For the text-containing cell, return its midpoint in (x, y) coordinate format. 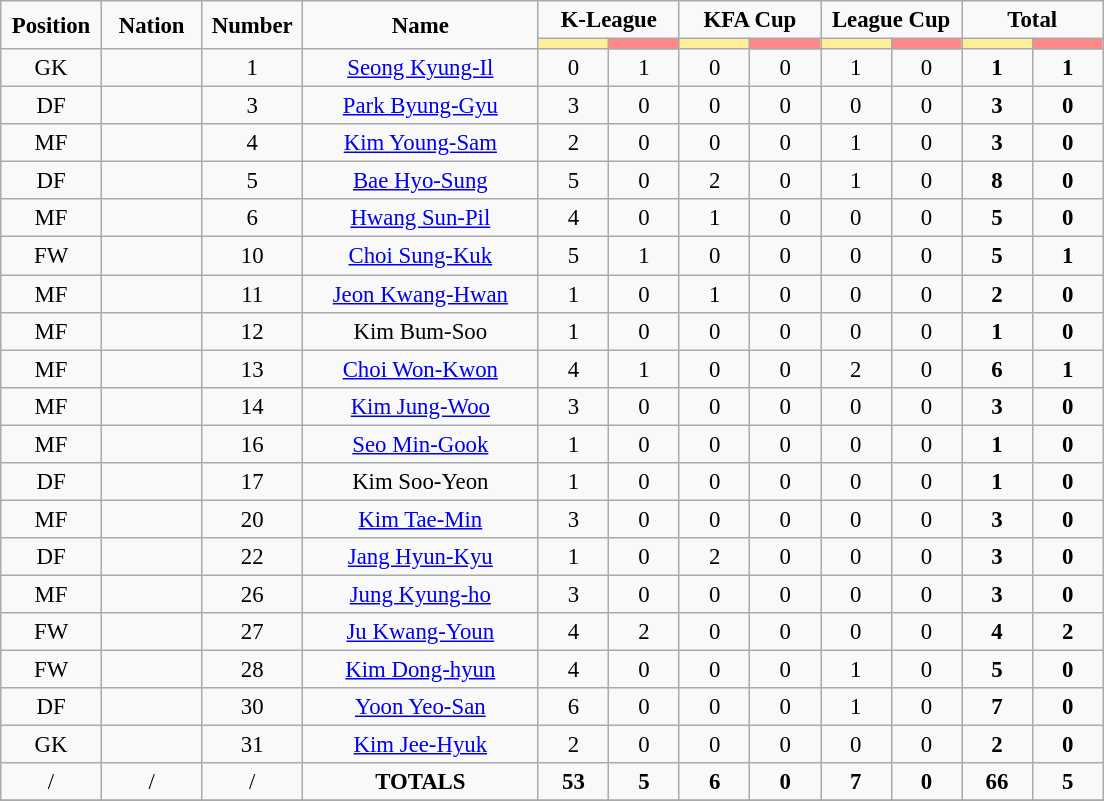
Kim Dong-hyun (421, 670)
12 (252, 331)
Seo Min-Gook (421, 444)
Kim Jung-Woo (421, 406)
Choi Sung-Kuk (421, 256)
Seong Kyung-Il (421, 68)
Park Byung-Gyu (421, 106)
Jang Hyun-Kyu (421, 557)
K-League (608, 20)
Ju Kwang-Youn (421, 632)
Total (1032, 20)
28 (252, 670)
30 (252, 707)
27 (252, 632)
Bae Hyo-Sung (421, 181)
Choi Won-Kwon (421, 369)
Number (252, 25)
66 (998, 782)
Kim Soo-Yeon (421, 482)
TOTALS (421, 782)
Kim Tae-Min (421, 519)
26 (252, 594)
31 (252, 745)
11 (252, 294)
17 (252, 482)
Kim Jee-Hyuk (421, 745)
Nation (152, 25)
53 (574, 782)
8 (998, 181)
Kim Bum-Soo (421, 331)
Yoon Yeo-San (421, 707)
10 (252, 256)
Position (52, 25)
14 (252, 406)
KFA Cup (750, 20)
League Cup (890, 20)
20 (252, 519)
22 (252, 557)
13 (252, 369)
Jeon Kwang-Hwan (421, 294)
16 (252, 444)
Jung Kyung-ho (421, 594)
Name (421, 25)
Kim Young-Sam (421, 143)
Hwang Sun-Pil (421, 219)
